Pinpoint the cell where the given text exists, returning its (x, y) midpoint coordinate. 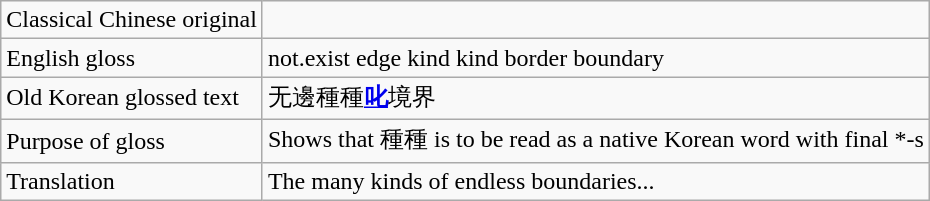
English gloss (132, 58)
无邊種種叱境界 (596, 98)
The many kinds of endless boundaries... (596, 181)
Classical Chinese original (132, 20)
Old Korean glossed text (132, 98)
Shows that 種種 is to be read as a native Korean word with final *-s (596, 140)
not.exist edge kind kind border boundary (596, 58)
Translation (132, 181)
Purpose of gloss (132, 140)
